Return (x, y) of the center of cell containing provided text 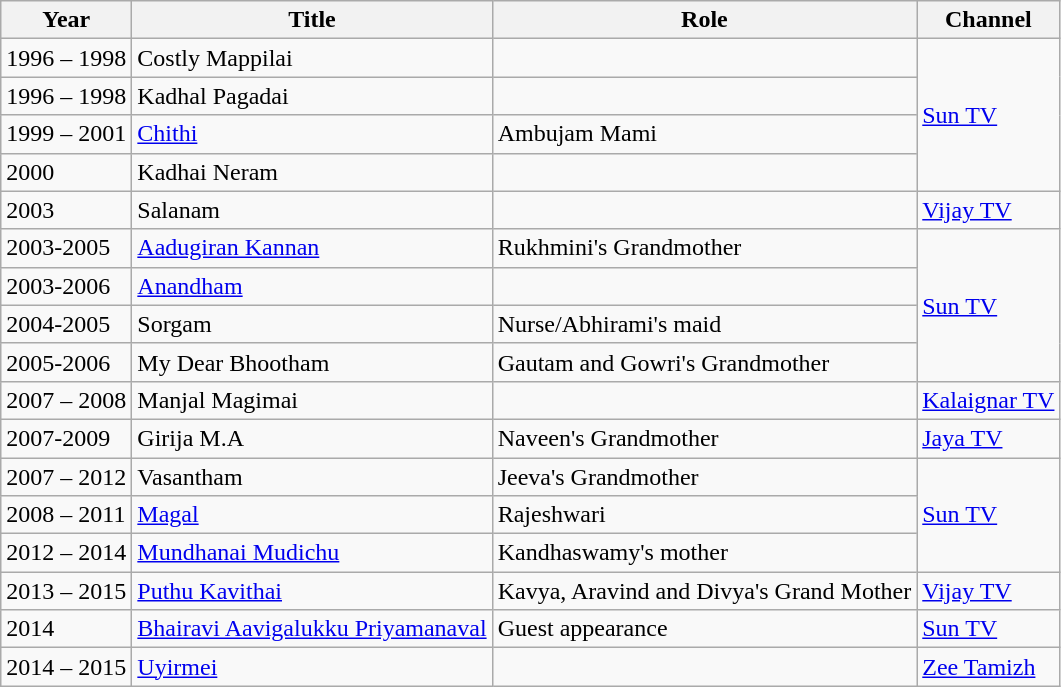
Kalaignar TV (988, 400)
Costly Mappilai (312, 58)
Guest appearance (704, 629)
Anandham (312, 286)
Kandhaswamy's mother (704, 553)
2013 – 2015 (66, 591)
2012 – 2014 (66, 553)
Gautam and Gowri's Grandmother (704, 362)
2003-2006 (66, 286)
Mundhanai Mudichu (312, 553)
Channel (988, 20)
Year (66, 20)
Ambujam Mami (704, 134)
Rajeshwari (704, 515)
Kadhal Pagadai (312, 96)
2007 – 2008 (66, 400)
Nurse/Abhirami's maid (704, 324)
Jeeva's Grandmother (704, 477)
Rukhmini's Grandmother (704, 248)
1999 – 2001 (66, 134)
Jaya TV (988, 438)
Bhairavi Aavigalukku Priyamanaval (312, 629)
2003-2005 (66, 248)
2000 (66, 172)
2014 – 2015 (66, 667)
2003 (66, 210)
2005-2006 (66, 362)
Uyirmei (312, 667)
Kavya, Aravind and Divya's Grand Mother (704, 591)
My Dear Bhootham (312, 362)
Manjal Magimai (312, 400)
Salanam (312, 210)
Naveen's Grandmother (704, 438)
2008 – 2011 (66, 515)
Sorgam (312, 324)
Magal (312, 515)
Title (312, 20)
2007 – 2012 (66, 477)
Vasantham (312, 477)
Aadugiran Kannan (312, 248)
Zee Tamizh (988, 667)
Puthu Kavithai (312, 591)
2004-2005 (66, 324)
Kadhai Neram (312, 172)
Chithi (312, 134)
2014 (66, 629)
Girija M.A (312, 438)
Role (704, 20)
2007-2009 (66, 438)
